Output the (x, y) coordinate of the center of the cell containing the given text.  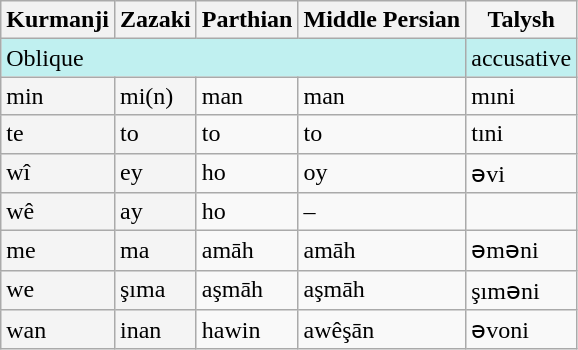
əvi (522, 173)
awêşān (382, 330)
mi(n) (155, 96)
əməni (522, 251)
ma (155, 251)
ay (155, 212)
Kurmanji (58, 20)
me (58, 251)
Zazaki (155, 20)
Oblique (234, 58)
şıməni (522, 290)
Parthian (247, 20)
tıni (522, 134)
wî (58, 173)
accusative (522, 58)
Middle Persian (382, 20)
te (58, 134)
– (382, 212)
Talysh (522, 20)
ey (155, 173)
şıma (155, 290)
inan (155, 330)
əvoni (522, 330)
wê (58, 212)
we (58, 290)
oy (382, 173)
hawin (247, 330)
mıni (522, 96)
min (58, 96)
wan (58, 330)
